From the cell containing the given text, extract its center point as [x, y] coordinate. 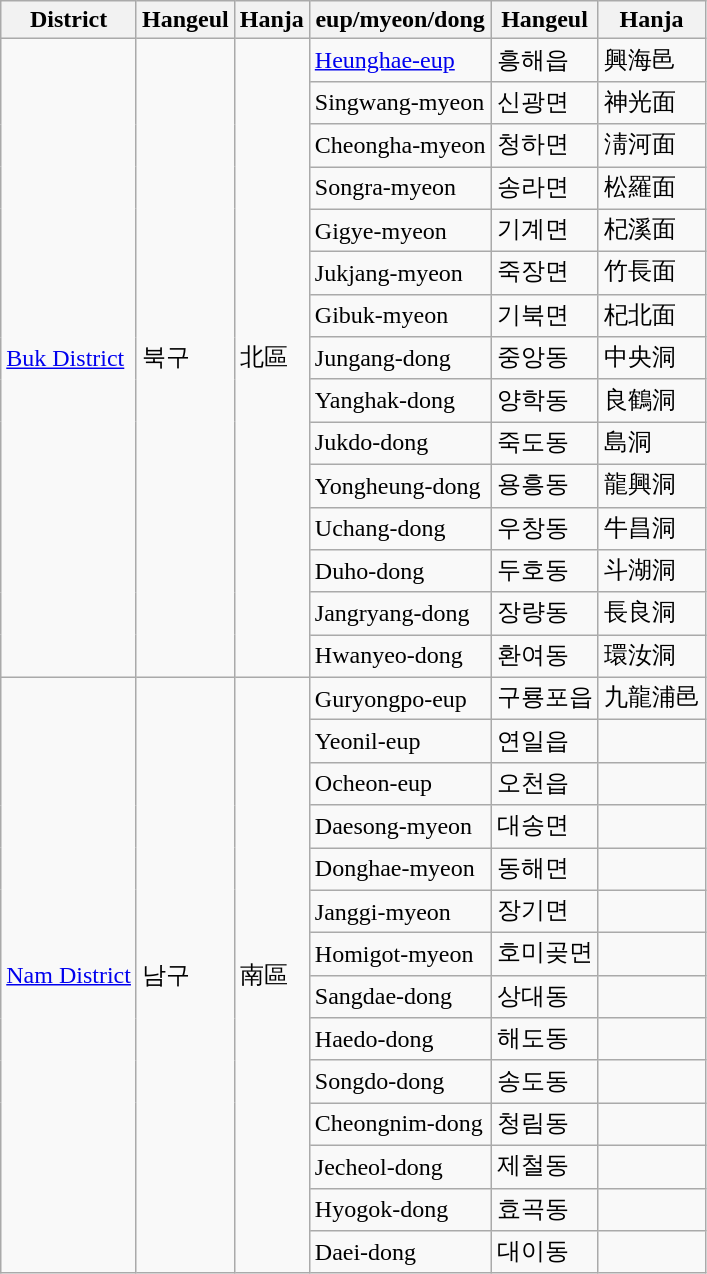
九龍浦邑 [652, 698]
Yeonil-eup [400, 742]
신광면 [544, 102]
Uchang-dong [400, 528]
Jukdo-dong [400, 444]
松羅面 [652, 188]
淸河面 [652, 146]
Daei-dong [400, 1252]
송라면 [544, 188]
해도동 [544, 1040]
竹長面 [652, 274]
Songra-myeon [400, 188]
Hyogok-dong [400, 1210]
송도동 [544, 1082]
牛昌洞 [652, 528]
斗湖洞 [652, 572]
Donghae-myeon [400, 870]
청림동 [544, 1124]
Jukjang-myeon [400, 274]
연일읍 [544, 742]
龍興洞 [652, 486]
Nam District [69, 975]
eup/myeon/dong [400, 20]
남구 [185, 975]
장량동 [544, 614]
Sangdae-dong [400, 996]
Jecheol-dong [400, 1166]
南區 [272, 975]
Haedo-dong [400, 1040]
중앙동 [544, 358]
동해면 [544, 870]
대송면 [544, 826]
神光面 [652, 102]
Yanghak-dong [400, 400]
구룡포읍 [544, 698]
죽장면 [544, 274]
Duho-dong [400, 572]
흥해읍 [544, 60]
Songdo-dong [400, 1082]
제철동 [544, 1166]
Yongheung-dong [400, 486]
호미곶면 [544, 954]
우창동 [544, 528]
Homigot-myeon [400, 954]
Ocheon-eup [400, 784]
Guryongpo-eup [400, 698]
청하면 [544, 146]
장기면 [544, 912]
島洞 [652, 444]
Cheongnim-dong [400, 1124]
環汝洞 [652, 656]
대이동 [544, 1252]
Jungang-dong [400, 358]
용흥동 [544, 486]
오천읍 [544, 784]
상대동 [544, 996]
District [69, 20]
Singwang-myeon [400, 102]
長良洞 [652, 614]
Gigye-myeon [400, 230]
Daesong-myeon [400, 826]
Janggi-myeon [400, 912]
Buk District [69, 358]
북구 [185, 358]
두호동 [544, 572]
Heunghae-eup [400, 60]
양학동 [544, 400]
Jangryang-dong [400, 614]
杞溪面 [652, 230]
興海邑 [652, 60]
Hwanyeo-dong [400, 656]
中央洞 [652, 358]
환여동 [544, 656]
北區 [272, 358]
죽도동 [544, 444]
Cheongha-myeon [400, 146]
효곡동 [544, 1210]
良鶴洞 [652, 400]
기북면 [544, 316]
Gibuk-myeon [400, 316]
기계면 [544, 230]
杞北面 [652, 316]
